Determine the (x, y) coordinate at the center of the cell enclosing the given text.  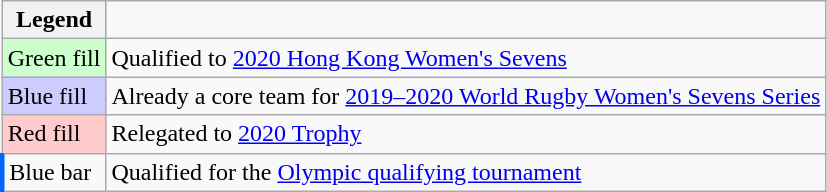
Already a core team for 2019–2020 World Rugby Women's Sevens Series (466, 96)
Legend (54, 20)
Relegated to 2020 Trophy (466, 134)
Qualified to 2020 Hong Kong Women's Sevens (466, 58)
Qualified for the Olympic qualifying tournament (466, 172)
Blue fill (54, 96)
Red fill (54, 134)
Blue bar (54, 172)
Green fill (54, 58)
